From the cell containing the given text, extract its center point as (x, y) coordinate. 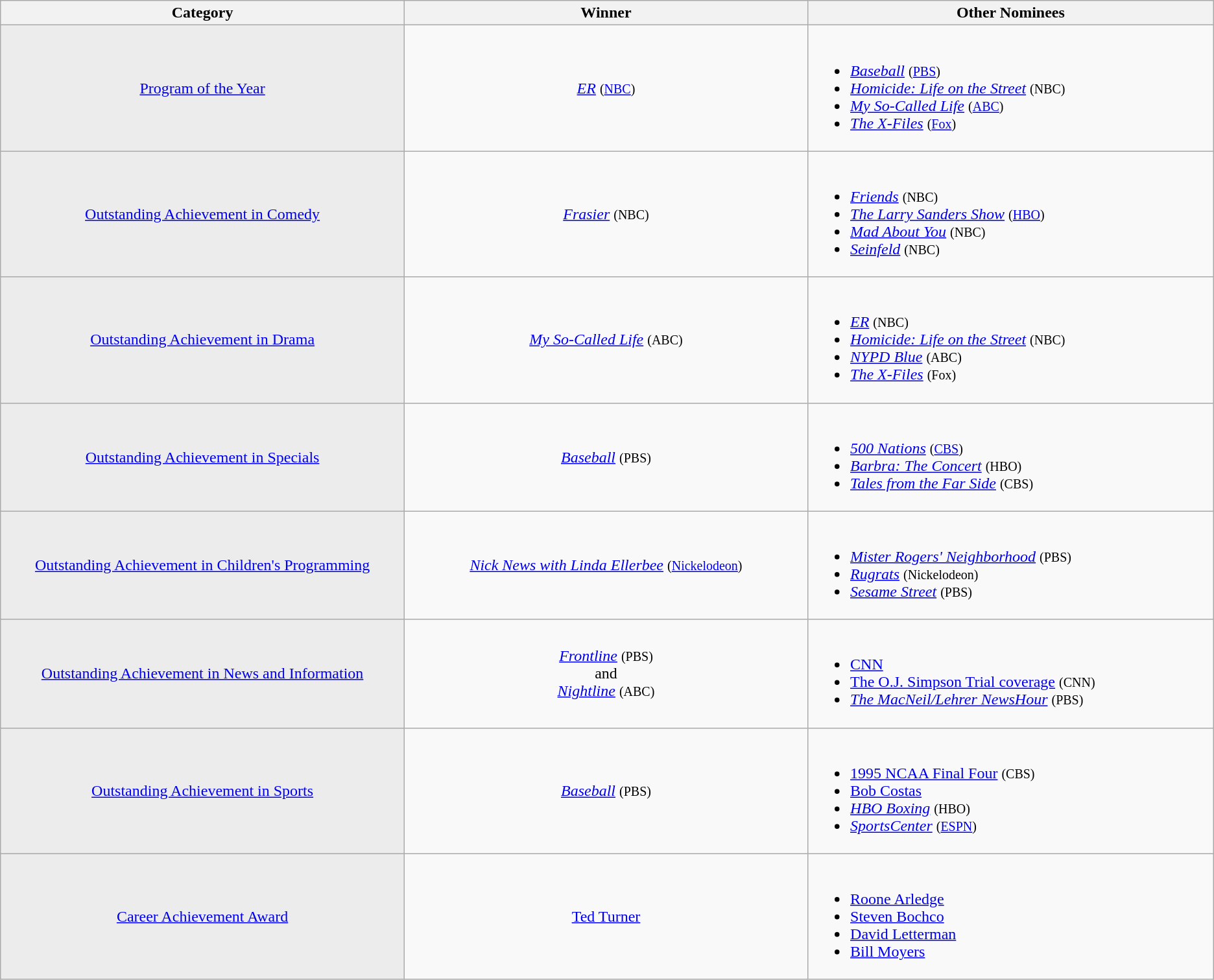
1995 NCAA Final Four (CBS)Bob CostasHBO Boxing (HBO)SportsCenter (ESPN) (1011, 791)
Outstanding Achievement in News and Information (202, 673)
Outstanding Achievement in Comedy (202, 214)
Outstanding Achievement in Children's Programming (202, 566)
Career Achievement Award (202, 916)
Program of the Year (202, 88)
Frontline (PBS)andNightline (ABC) (606, 673)
Baseball (PBS)Homicide: Life on the Street (NBC)My So-Called Life (ABC)The X-Files (Fox) (1011, 88)
Mister Rogers' Neighborhood (PBS)Rugrats (Nickelodeon)Sesame Street (PBS) (1011, 566)
Outstanding Achievement in Drama (202, 340)
Friends (NBC)The Larry Sanders Show (HBO)Mad About You (NBC)Seinfeld (NBC) (1011, 214)
Outstanding Achievement in Sports (202, 791)
Winner (606, 13)
CNNThe O.J. Simpson Trial coverage (CNN)The MacNeil/Lehrer NewsHour (PBS) (1011, 673)
My So-Called Life (ABC) (606, 340)
Nick News with Linda Ellerbee (Nickelodeon) (606, 566)
Ted Turner (606, 916)
Other Nominees (1011, 13)
ER (NBC)Homicide: Life on the Street (NBC)NYPD Blue (ABC)The X-Files (Fox) (1011, 340)
ER (NBC) (606, 88)
500 Nations (CBS)Barbra: The Concert (HBO)Tales from the Far Side (CBS) (1011, 457)
Category (202, 13)
Roone ArledgeSteven BochcoDavid LettermanBill Moyers (1011, 916)
Frasier (NBC) (606, 214)
Outstanding Achievement in Specials (202, 457)
